Return the [x, y] coordinate for the center point of the cell that contains the specified text.  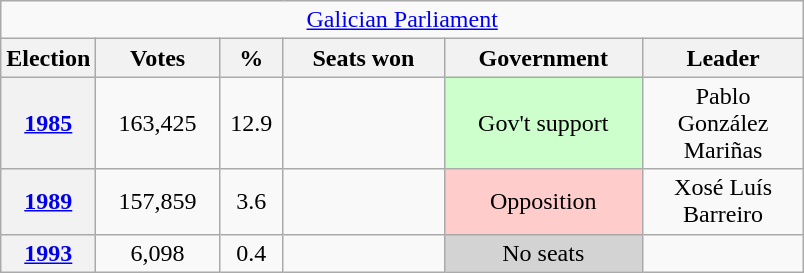
6,098 [158, 253]
Opposition [544, 202]
Leader [724, 58]
163,425 [158, 123]
3.6 [251, 202]
No seats [544, 253]
Xosé Luís Barreiro [724, 202]
Pablo González Mariñas [724, 123]
0.4 [251, 253]
157,859 [158, 202]
Gov't support [544, 123]
1993 [48, 253]
12.9 [251, 123]
Seats won [364, 58]
1985 [48, 123]
Government [544, 58]
1989 [48, 202]
% [251, 58]
Votes [158, 58]
Election [48, 58]
Galician Parliament [402, 20]
